Return the (X, Y) coordinate for the center point of the cell that contains the specified text.  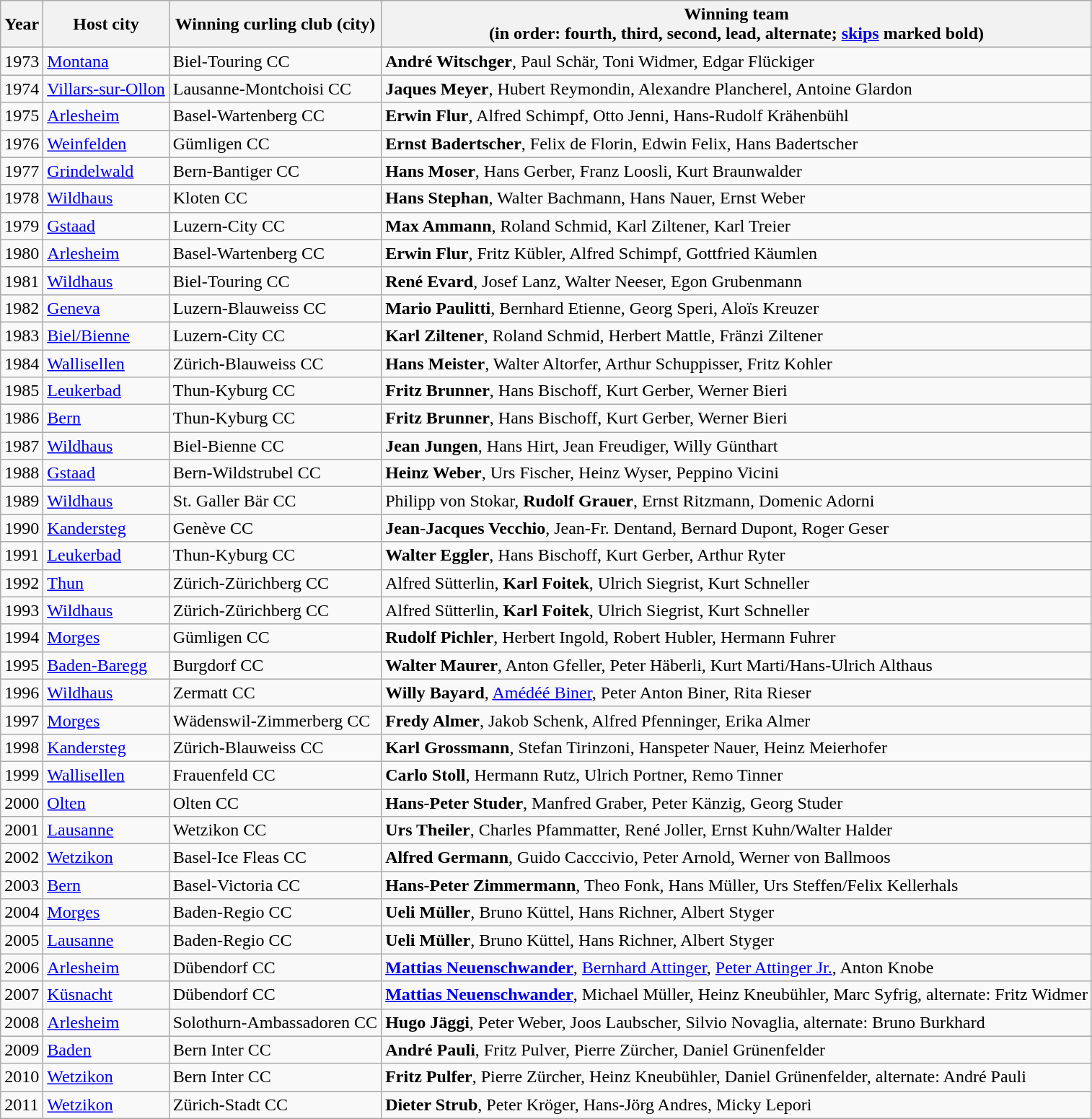
2011 (22, 1105)
Baden (106, 1050)
Frauenfeld CC (275, 775)
2002 (22, 858)
1980 (22, 253)
Lausanne-Montchoisi CC (275, 89)
Luzern-Blauweiss CC (275, 308)
Winning curling club (city) (275, 25)
2003 (22, 885)
1997 (22, 720)
Mattias Neuenschwander, Bernhard Attinger, Peter Attinger Jr., Anton Knobe (737, 967)
1989 (22, 501)
1982 (22, 308)
Kloten CC (275, 198)
Thun (106, 583)
Walter Maurer, Anton Gfeller, Peter Häberli, Kurt Marti/Hans-Ulrich Althaus (737, 665)
1993 (22, 610)
1998 (22, 747)
André Witschger, Paul Schär, Toni Widmer, Edgar Flückiger (737, 61)
Karl Grossmann, Stefan Tirinzoni, Hanspeter Nauer, Heinz Meierhofer (737, 747)
Bern-Bantiger CC (275, 171)
Walter Eggler, Hans Bischoff, Kurt Gerber, Arthur Ryter (737, 556)
Biel-Bienne CC (275, 446)
Villars-sur-Ollon (106, 89)
Zürich-Stadt CC (275, 1105)
Grindelwald (106, 171)
Küsnacht (106, 995)
1975 (22, 116)
Geneva (106, 308)
Hans Meister, Walter Altorfer, Arthur Schuppisser, Fritz Kohler (737, 363)
2000 (22, 803)
Carlo Stoll, Hermann Rutz, Ulrich Portner, Remo Tinner (737, 775)
Fredy Almer, Jakob Schenk, Alfred Pfenninger, Erika Almer (737, 720)
Hans-Peter Zimmermann, Theo Fonk, Hans Müller, Urs Steffen/Felix Kellerhals (737, 885)
2006 (22, 967)
Heinz Weber, Urs Fischer, Heinz Wyser, Peppino Vicini (737, 473)
Genève CC (275, 528)
Hans Stephan, Walter Bachmann, Hans Nauer, Ernst Weber (737, 198)
Year (22, 25)
1977 (22, 171)
Rudolf Pichler, Herbert Ingold, Robert Hubler, Hermann Fuhrer (737, 638)
Mario Paulitti, Bernhard Etienne, Georg Speri, Aloïs Kreuzer (737, 308)
Zermatt CC (275, 693)
1992 (22, 583)
Olten CC (275, 803)
Urs Theiler, Charles Pfammatter, René Joller, Ernst Kuhn/Walter Halder (737, 830)
St. Galler Bär CC (275, 501)
André Pauli, Fritz Pulver, Pierre Zürcher, Daniel Grünenfelder (737, 1050)
Willy Bayard, Amédéé Biner, Peter Anton Biner, Rita Rieser (737, 693)
1990 (22, 528)
Wädenswil-Zimmerberg CC (275, 720)
Basel-Victoria CC (275, 885)
1983 (22, 335)
Mattias Neuenschwander, Michael Müller, Heinz Kneubühler, Marc Syfrig, alternate: Fritz Widmer (737, 995)
Biel/Bienne (106, 335)
Dieter Strub, Peter Kröger, Hans-Jörg Andres, Micky Lepori (737, 1105)
1999 (22, 775)
1973 (22, 61)
Winning team(in order: fourth, third, second, lead, alternate; skips marked bold) (737, 25)
Baden-Baregg (106, 665)
Jaques Meyer, Hubert Reymondin, Alexandre Plancherel, Antoine Glardon (737, 89)
2009 (22, 1050)
Ernst Badertscher, Felix de Florin, Edwin Felix, Hans Badertscher (737, 144)
Hugo Jäggi, Peter Weber, Joos Laubscher, Silvio Novaglia, alternate: Bruno Burkhard (737, 1022)
Basel-Ice Fleas CC (275, 858)
2010 (22, 1077)
1979 (22, 226)
1994 (22, 638)
Hans-Peter Studer, Manfred Graber, Peter Känzig, Georg Studer (737, 803)
René Evard, Josef Lanz, Walter Neeser, Egon Grubenmann (737, 281)
Alfred Germann, Guido Cacccivio, Peter Arnold, Werner von Ballmoos (737, 858)
1984 (22, 363)
2007 (22, 995)
Erwin Flur, Alfred Schimpf, Otto Jenni, Hans-Rudolf Krähenbühl (737, 116)
1987 (22, 446)
2008 (22, 1022)
Olten (106, 803)
1981 (22, 281)
Bern-Wildstrubel CC (275, 473)
1986 (22, 418)
1995 (22, 665)
Karl Ziltener, Roland Schmid, Herbert Mattle, Fränzi Ziltener (737, 335)
Hans Moser, Hans Gerber, Franz Loosli, Kurt Braunwalder (737, 171)
Fritz Pulfer, Pierre Zürcher, Heinz Kneubühler, Daniel Grünenfelder, alternate: André Pauli (737, 1077)
Philipp von Stokar, Rudolf Grauer, Ernst Ritzmann, Domenic Adorni (737, 501)
Wetzikon CC (275, 830)
1974 (22, 89)
2001 (22, 830)
Burgdorf CC (275, 665)
Solothurn-Ambassadoren CC (275, 1022)
Jean Jungen, Hans Hirt, Jean Freudiger, Willy Günthart (737, 446)
Montana (106, 61)
2005 (22, 940)
1988 (22, 473)
1996 (22, 693)
1976 (22, 144)
1978 (22, 198)
Jean-Jacques Vecchio, Jean-Fr. Dentand, Bernard Dupont, Roger Geser (737, 528)
Erwin Flur, Fritz Kübler, Alfred Schimpf, Gottfried Käumlen (737, 253)
2004 (22, 913)
Host city (106, 25)
1985 (22, 391)
1991 (22, 556)
Max Ammann, Roland Schmid, Karl Ziltener, Karl Treier (737, 226)
Weinfelden (106, 144)
